Scan for the cell matching the given text and deliver its (x, y) coordinate at center. 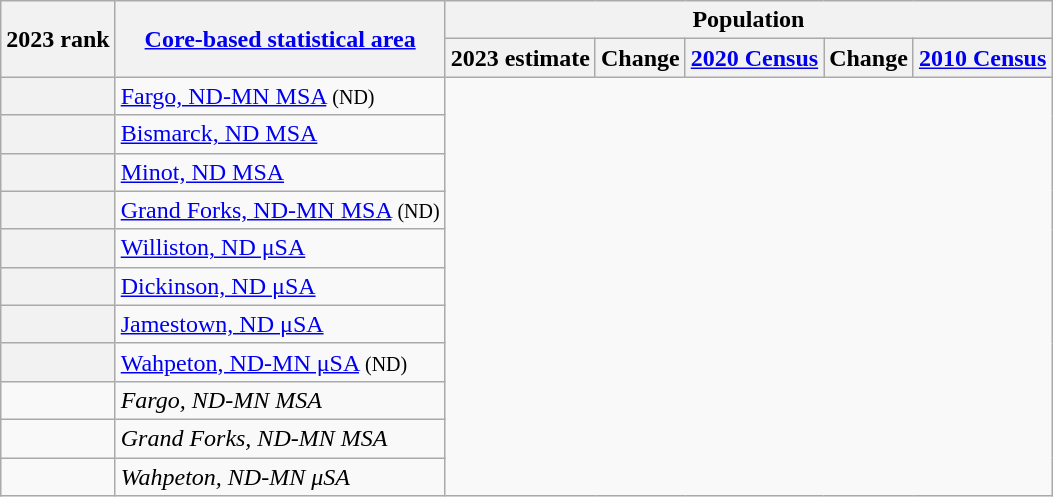
Dickinson, ND μSA (280, 286)
Core-based statistical area (280, 39)
Jamestown, ND μSA (280, 324)
2020 Census (754, 58)
2023 rank (58, 39)
Wahpeton, ND-MN μSA (ND) (280, 362)
Wahpeton, ND-MN μSA (280, 477)
Fargo, ND-MN MSA (ND) (280, 96)
Grand Forks, ND-MN MSA (280, 438)
Minot, ND MSA (280, 172)
2010 Census (982, 58)
Bismarck, ND MSA (280, 134)
Fargo, ND-MN MSA (280, 400)
Grand Forks, ND-MN MSA (ND) (280, 210)
2023 estimate (520, 58)
Williston, ND μSA (280, 248)
Population (748, 20)
